Find where the given text appears and provide that cell's center as [X, Y] coordinate. 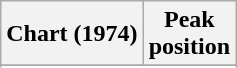
Chart (1974) [72, 34]
Peakposition [189, 34]
